Identify which cell holds the provided text, then report its [X, Y] central coordinate. 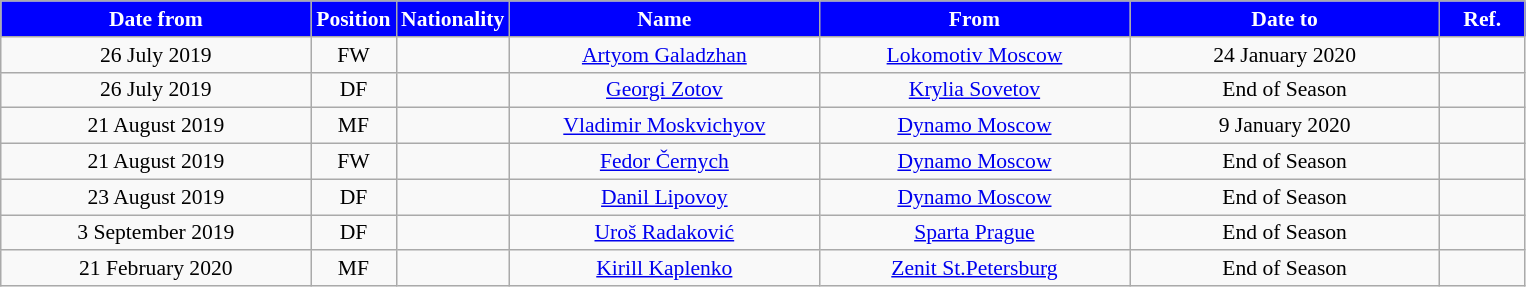
Ref. [1482, 19]
Artyom Galadzhan [664, 55]
Krylia Sovetov [974, 90]
Georgi Zotov [664, 90]
23 August 2019 [156, 197]
Position [354, 19]
24 January 2020 [1285, 55]
From [974, 19]
Date from [156, 19]
3 September 2019 [156, 233]
Fedor Černych [664, 162]
Sparta Prague [974, 233]
21 February 2020 [156, 269]
Nationality [452, 19]
9 January 2020 [1285, 126]
Kirill Kaplenko [664, 269]
Date to [1285, 19]
Name [664, 19]
Uroš Radaković [664, 233]
Lokomotiv Moscow [974, 55]
Danil Lipovoy [664, 197]
Zenit St.Petersburg [974, 269]
Vladimir Moskvichyov [664, 126]
